From the cell containing the given text, extract its center point as [x, y] coordinate. 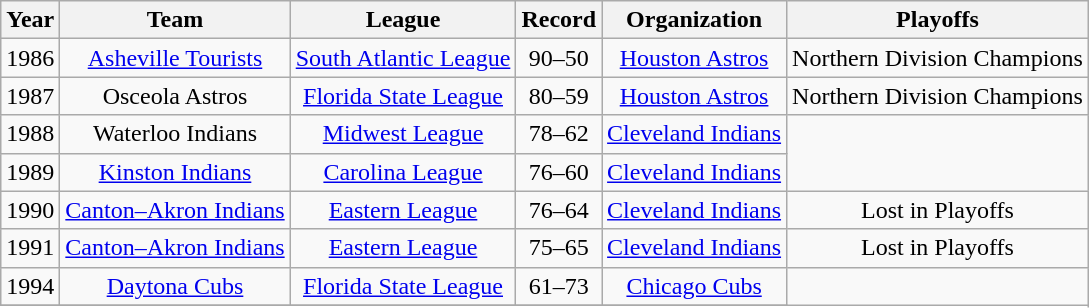
Daytona Cubs [175, 286]
Playoffs [938, 20]
Carolina League [403, 172]
1987 [30, 96]
Record [559, 20]
Year [30, 20]
1990 [30, 210]
Asheville Tourists [175, 58]
1989 [30, 172]
1991 [30, 248]
80–59 [559, 96]
Waterloo Indians [175, 134]
Midwest League [403, 134]
Osceola Astros [175, 96]
76–64 [559, 210]
Organization [694, 20]
90–50 [559, 58]
61–73 [559, 286]
Kinston Indians [175, 172]
78–62 [559, 134]
75–65 [559, 248]
Team [175, 20]
1986 [30, 58]
1994 [30, 286]
Chicago Cubs [694, 286]
1988 [30, 134]
South Atlantic League [403, 58]
League [403, 20]
76–60 [559, 172]
